Provide the (x, y) coordinate of the cell's center where the given text is located.  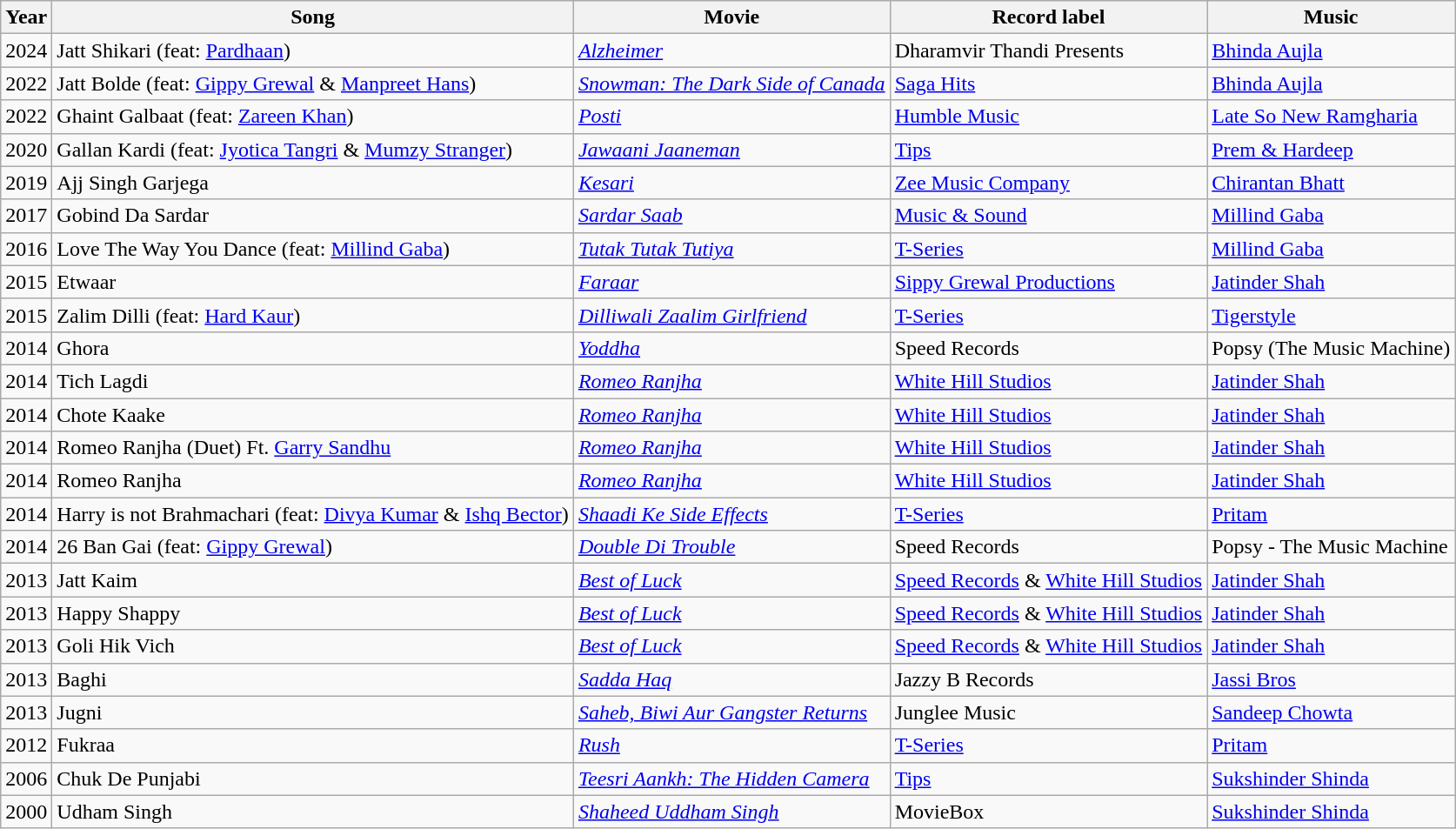
Fukraa (313, 745)
2016 (26, 249)
Prem & Hardeep (1331, 150)
Chirantan Bhatt (1331, 183)
Shaheed Uddham Singh (731, 812)
Jazzy B Records (1049, 679)
2017 (26, 216)
Happy Shappy (313, 613)
Sadda Haq (731, 679)
Sippy Grewal Productions (1049, 282)
Goli Hik Vich (313, 646)
Tich Lagdi (313, 381)
Zalim Dilli (feat: Hard Kaur) (313, 315)
Zee Music Company (1049, 183)
Gobind Da Sardar (313, 216)
Alzheimer (731, 50)
26 Ban Gai (feat: Gippy Grewal) (313, 547)
Ghora (313, 348)
Sandeep Chowta (1331, 712)
Snowman: The Dark Side of Canada (731, 84)
Movie (731, 17)
Music (1331, 17)
Music & Sound (1049, 216)
Posti (731, 117)
Romeo Ranjha (Duet) Ft. Garry Sandhu (313, 448)
Jassi Bros (1331, 679)
MovieBox (1049, 812)
Chote Kaake (313, 415)
Dharamvir Thandi Presents (1049, 50)
Jatt Shikari (feat: Pardhaan) (313, 50)
Tutak Tutak Tutiya (731, 249)
Popsy (The Music Machine) (1331, 348)
2024 (26, 50)
Baghi (313, 679)
Late So New Ramgharia (1331, 117)
Humble Music (1049, 117)
Year (26, 17)
Yoddha (731, 348)
Popsy - The Music Machine (1331, 547)
Jatt Bolde (feat: Gippy Grewal & Manpreet Hans) (313, 84)
2012 (26, 745)
Saga Hits (1049, 84)
Harry is not Brahmachari (feat: Divya Kumar & Ishq Bector) (313, 514)
Double Di Trouble (731, 547)
Shaadi Ke Side Effects (731, 514)
2000 (26, 812)
Ajj Singh Garjega (313, 183)
Teesri Aankh: The Hidden Camera (731, 779)
2020 (26, 150)
Jawaani Jaaneman (731, 150)
Love The Way You Dance (feat: Millind Gaba) (313, 249)
Sardar Saab (731, 216)
Saheb, Biwi Aur Gangster Returns (731, 712)
Tigerstyle (1331, 315)
Udham Singh (313, 812)
Dilliwali Zaalim Girlfriend (731, 315)
Etwaar (313, 282)
Junglee Music (1049, 712)
2006 (26, 779)
Jugni (313, 712)
Ghaint Galbaat (feat: Zareen Khan) (313, 117)
Rush (731, 745)
2019 (26, 183)
Jatt Kaim (313, 580)
Chuk De Punjabi (313, 779)
Song (313, 17)
Record label (1049, 17)
Faraar (731, 282)
Kesari (731, 183)
Gallan Kardi (feat: Jyotica Tangri & Mumzy Stranger) (313, 150)
